Find where the given text appears and provide that cell's center as (x, y) coordinate. 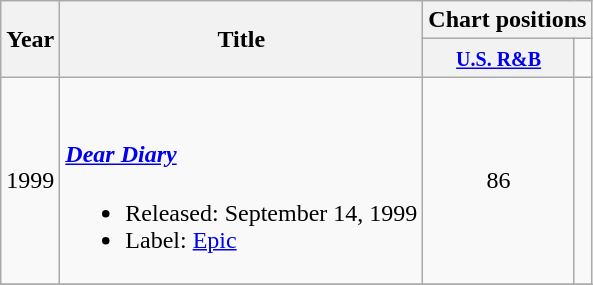
U.S. R&B (499, 58)
86 (499, 180)
Title (242, 39)
Dear DiaryReleased: September 14, 1999Label: Epic (242, 180)
1999 (30, 180)
Year (30, 39)
Chart positions (508, 20)
